Pinpoint the cell where the given text exists, returning its [X, Y] midpoint coordinate. 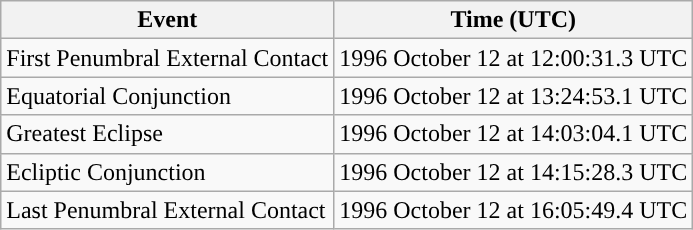
1996 October 12 at 12:00:31.3 UTC [514, 58]
Time (UTC) [514, 20]
1996 October 12 at 13:24:53.1 UTC [514, 96]
1996 October 12 at 16:05:49.4 UTC [514, 210]
Equatorial Conjunction [168, 96]
Event [168, 20]
Last Penumbral External Contact [168, 210]
Ecliptic Conjunction [168, 172]
First Penumbral External Contact [168, 58]
Greatest Eclipse [168, 134]
1996 October 12 at 14:15:28.3 UTC [514, 172]
1996 October 12 at 14:03:04.1 UTC [514, 134]
